Output the (x, y) coordinate of the center of the cell containing the given text.  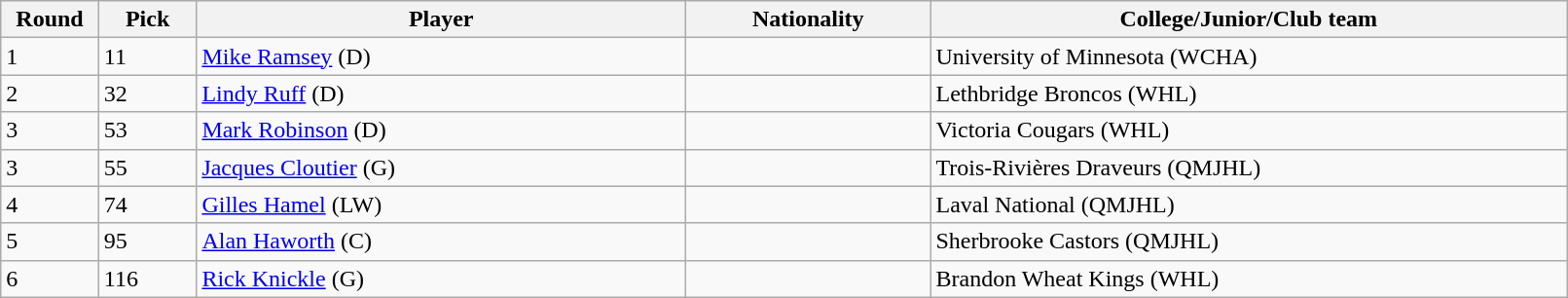
Round (51, 19)
Jacques Cloutier (G) (442, 168)
116 (148, 279)
5 (51, 242)
Trois-Rivières Draveurs (QMJHL) (1249, 168)
College/Junior/Club team (1249, 19)
Lindy Ruff (D) (442, 93)
Pick (148, 19)
Laval National (QMJHL) (1249, 205)
Alan Haworth (C) (442, 242)
32 (148, 93)
74 (148, 205)
Rick Knickle (G) (442, 279)
6 (51, 279)
Nationality (808, 19)
Sherbrooke Castors (QMJHL) (1249, 242)
Gilles Hamel (LW) (442, 205)
University of Minnesota (WCHA) (1249, 56)
Lethbridge Broncos (WHL) (1249, 93)
1 (51, 56)
4 (51, 205)
Brandon Wheat Kings (WHL) (1249, 279)
Mark Robinson (D) (442, 130)
Victoria Cougars (WHL) (1249, 130)
Player (442, 19)
95 (148, 242)
2 (51, 93)
53 (148, 130)
Mike Ramsey (D) (442, 56)
11 (148, 56)
55 (148, 168)
